Find where the given text appears and provide that cell's center as [X, Y] coordinate. 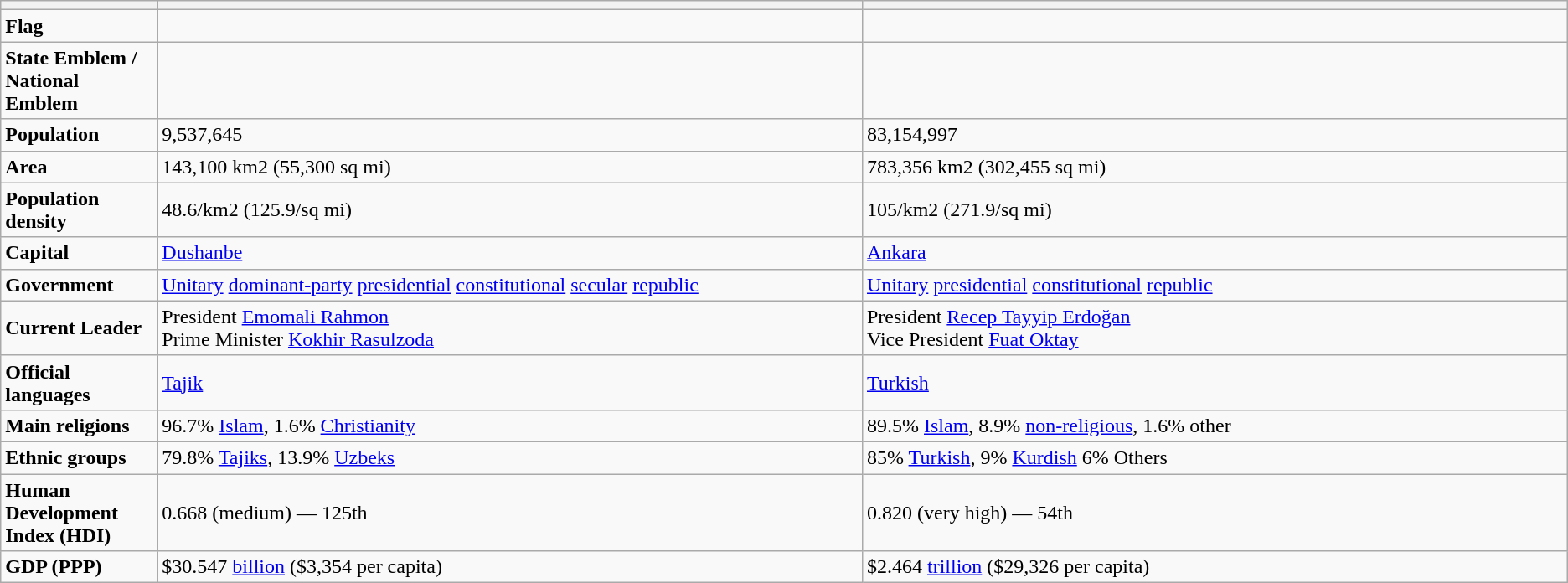
Official languages [79, 382]
President Recep Tayyip Erdoğan Vice President Fuat Oktay [1215, 328]
85% Turkish, 9% Kurdish 6% Others [1215, 457]
Capital [79, 253]
Unitary dominant-party presidential constitutional secular republic [510, 285]
GDP (PPP) [79, 567]
79.8% Tajiks, 13.9% Uzbeks [510, 457]
Main religions [79, 426]
Human Development Index (HDI) [79, 513]
105/km2 (271.9/sq mi) [1215, 209]
9,537,645 [510, 135]
Population density [79, 209]
Dushanbe [510, 253]
Area [79, 167]
Turkish [1215, 382]
$30.547 billion ($3,354 per capita) [510, 567]
Population [79, 135]
143,100 km2 (55,300 sq mi) [510, 167]
0.668 (medium) — 125th [510, 513]
Ankara [1215, 253]
President Emomali Rahmon Prime Minister Kokhir Rasulzoda [510, 328]
$2.464 trillion ($29,326 per capita) [1215, 567]
Flag [79, 26]
89.5% Islam, 8.9% non-religious, 1.6% other [1215, 426]
Government [79, 285]
Ethnic groups [79, 457]
96.7% Islam, 1.6% Christianity [510, 426]
48.6/km2 (125.9/sq mi) [510, 209]
Unitary presidential constitutional republic [1215, 285]
0.820 (very high) — 54th [1215, 513]
Tajik [510, 382]
783,356 km2 (302,455 sq mi) [1215, 167]
State Emblem / National Emblem [79, 80]
83,154,997 [1215, 135]
Current Leader [79, 328]
